Extract the (X, Y) coordinate from the center of the cell holding the provided text.  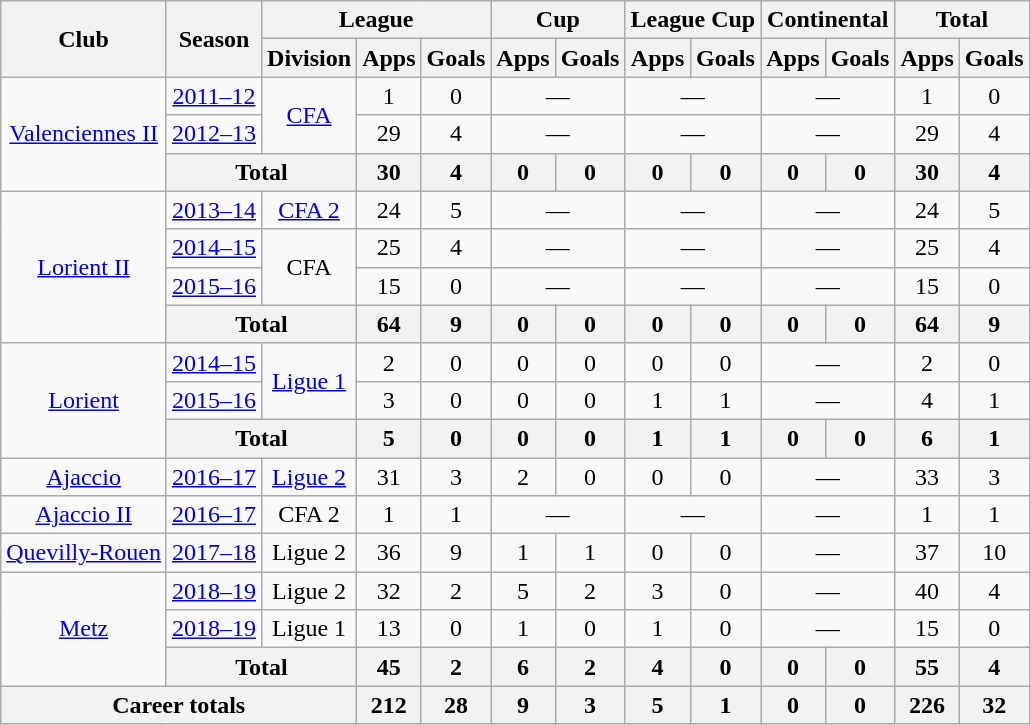
Lorient (84, 400)
13 (389, 629)
Quevilly-Rouen (84, 553)
28 (456, 705)
212 (389, 705)
League (376, 20)
Continental (828, 20)
31 (389, 477)
36 (389, 553)
Club (84, 39)
10 (994, 553)
2012–13 (214, 134)
2011–12 (214, 96)
Metz (84, 629)
Division (310, 58)
40 (927, 591)
Lorient II (84, 267)
Season (214, 39)
33 (927, 477)
Valenciennes II (84, 134)
Cup (558, 20)
Career totals (179, 705)
2013–14 (214, 210)
2017–18 (214, 553)
Ajaccio (84, 477)
226 (927, 705)
45 (389, 667)
55 (927, 667)
37 (927, 553)
League Cup (693, 20)
Ajaccio II (84, 515)
